Search for the cell housing the specified text and yield its [x, y] center coordinate. 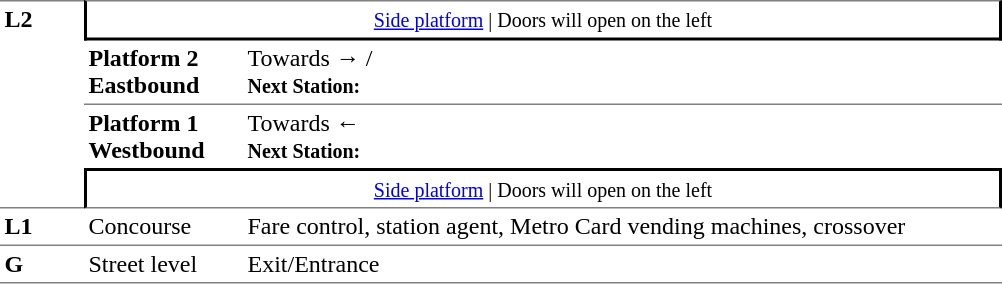
Towards ← Next Station: [622, 136]
Exit/Entrance [622, 264]
Towards → / Next Station: [622, 72]
Platform 1Westbound [164, 136]
L1 [42, 226]
Fare control, station agent, Metro Card vending machines, crossover [622, 226]
G [42, 264]
Platform 2Eastbound [164, 72]
Concourse [164, 226]
Street level [164, 264]
L2 [42, 104]
